Return the (X, Y) coordinate for the center point of the cell that contains the specified text.  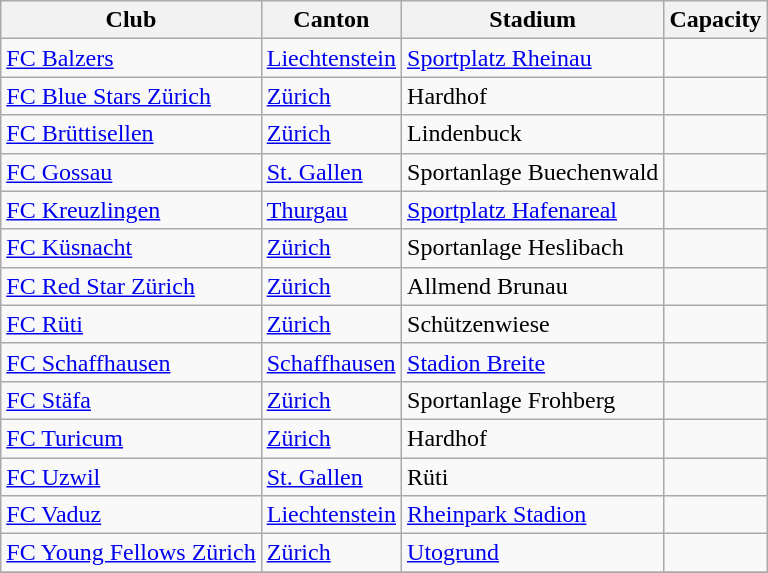
Thurgau (331, 210)
FC Young Fellows Zürich (131, 553)
Sportanlage Buechenwald (533, 172)
Allmend Brunau (533, 286)
Stadion Breite (533, 362)
FC Stäfa (131, 400)
FC Rüti (131, 324)
FC Uzwil (131, 477)
Sportplatz Hafenareal (533, 210)
Rheinpark Stadion (533, 515)
Rüti (533, 477)
Schützenwiese (533, 324)
FC Turicum (131, 438)
FC Küsnacht (131, 248)
Schaffhausen (331, 362)
FC Schaffhausen (131, 362)
Capacity (716, 20)
FC Gossau (131, 172)
Utogrund (533, 553)
Sportanlage Heslibach (533, 248)
Sportplatz Rheinau (533, 58)
FC Red Star Zürich (131, 286)
Lindenbuck (533, 134)
FC Kreuzlingen (131, 210)
Sportanlage Frohberg (533, 400)
FC Balzers (131, 58)
FC Brüttisellen (131, 134)
FC Blue Stars Zürich (131, 96)
FC Vaduz (131, 515)
Club (131, 20)
Stadium (533, 20)
Canton (331, 20)
